Return the (x, y) coordinate for the center point of the cell that contains the specified text.  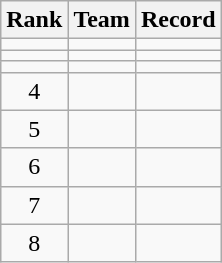
7 (34, 205)
6 (34, 167)
Team (102, 20)
Record (178, 20)
8 (34, 243)
5 (34, 129)
4 (34, 91)
Rank (34, 20)
